From the cell containing the given text, extract its center point as (x, y) coordinate. 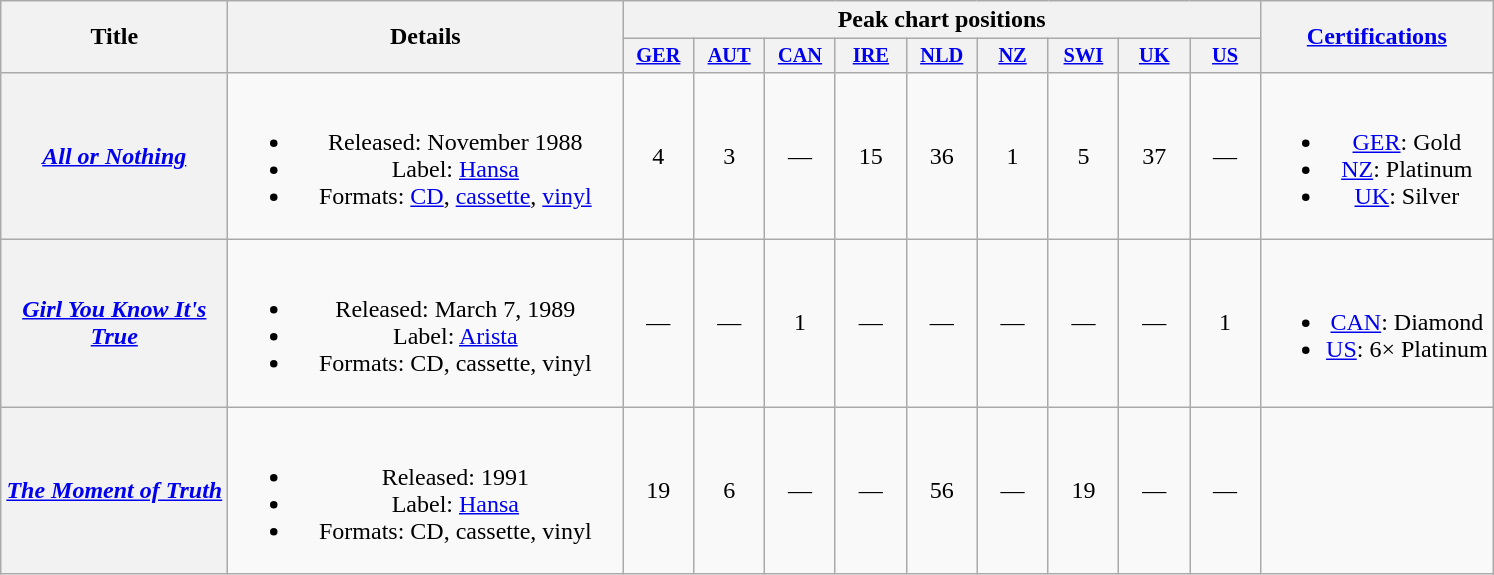
Released: March 7, 1989Label: AristaFormats: CD, cassette, vinyl (426, 324)
UK (1154, 56)
Released: 1991Label: HansaFormats: CD, cassette, vinyl (426, 490)
15 (870, 156)
36 (942, 156)
Details (426, 37)
NLD (942, 56)
4 (658, 156)
Released: November 1988Label: HansaFormats: CD, cassette, vinyl (426, 156)
US (1226, 56)
NZ (1012, 56)
37 (1154, 156)
GER (658, 56)
CAN: DiamondUS: 6× Platinum (1378, 324)
5 (1084, 156)
All or Nothing (114, 156)
3 (730, 156)
Title (114, 37)
The Moment of Truth (114, 490)
IRE (870, 56)
Girl You Know It's True (114, 324)
Certifications (1378, 37)
56 (942, 490)
GER: GoldNZ: PlatinumUK: Silver (1378, 156)
SWI (1084, 56)
Peak chart positions (942, 20)
CAN (800, 56)
AUT (730, 56)
6 (730, 490)
